Output the (x, y) coordinate of the center of the cell containing the given text.  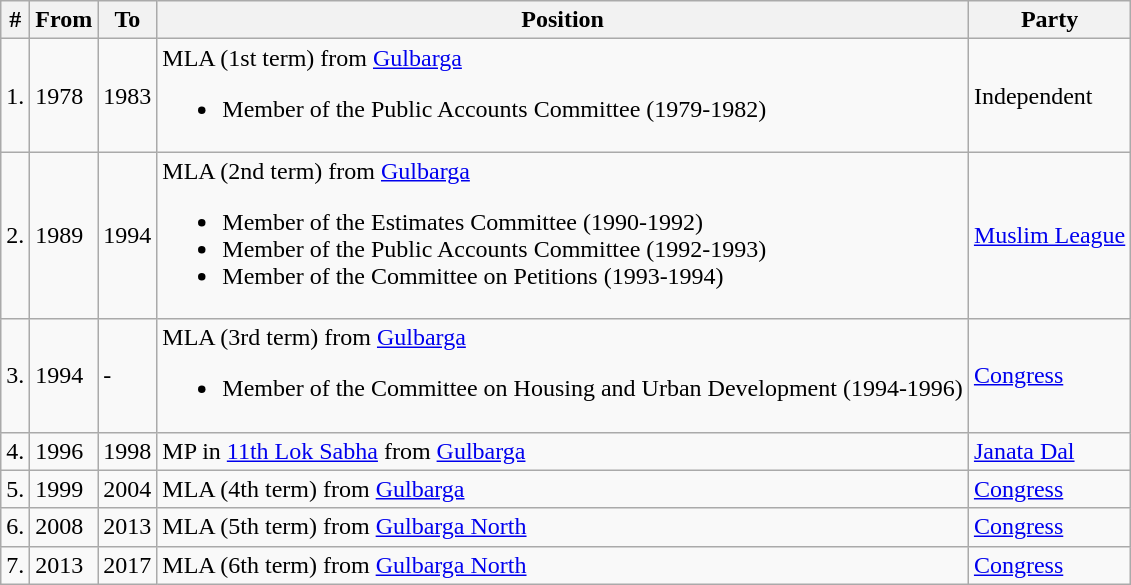
From (64, 20)
4. (16, 451)
Muslim League (1049, 236)
5. (16, 489)
- (128, 376)
6. (16, 527)
To (128, 20)
2. (16, 236)
MLA (6th term) from Gulbarga North (563, 565)
1998 (128, 451)
MP in 11th Lok Sabha from Gulbarga (563, 451)
1996 (64, 451)
1999 (64, 489)
MLA (3rd term) from GulbargaMember of the Committee on Housing and Urban Development (1994-1996) (563, 376)
Independent (1049, 96)
1978 (64, 96)
MLA (1st term) from GulbargaMember of the Public Accounts Committee (1979-1982) (563, 96)
2017 (128, 565)
# (16, 20)
Party (1049, 20)
2008 (64, 527)
Janata Dal (1049, 451)
1983 (128, 96)
1. (16, 96)
MLA (5th term) from Gulbarga North (563, 527)
MLA (4th term) from Gulbarga (563, 489)
Position (563, 20)
2004 (128, 489)
1989 (64, 236)
3. (16, 376)
7. (16, 565)
